Provide the (x, y) coordinate of the cell's center where the given text is located.  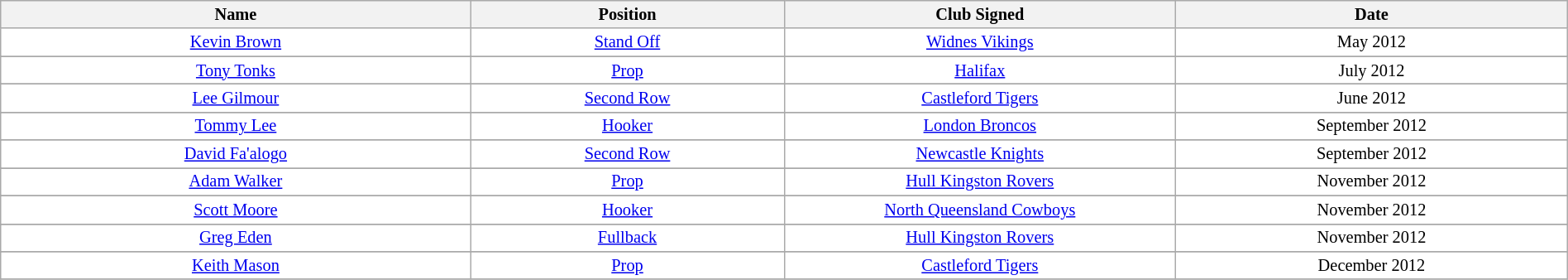
Adam Walker (236, 181)
Fullback (627, 238)
Tony Tonks (236, 70)
Position (627, 14)
London Broncos (980, 126)
May 2012 (1372, 42)
Scott Moore (236, 210)
Keith Mason (236, 265)
Stand Off (627, 42)
Widnes Vikings (980, 42)
June 2012 (1372, 98)
Lee Gilmour (236, 98)
North Queensland Cowboys (980, 210)
Newcastle Knights (980, 154)
Halifax (980, 70)
July 2012 (1372, 70)
Tommy Lee (236, 126)
Name (236, 14)
December 2012 (1372, 265)
David Fa'alogo (236, 154)
Date (1372, 14)
Kevin Brown (236, 42)
Club Signed (980, 14)
Greg Eden (236, 238)
